Extract the (X, Y) coordinate from the center of the cell holding the provided text.  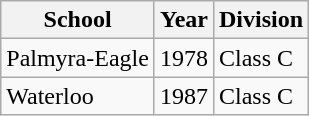
School (78, 20)
Palmyra-Eagle (78, 58)
Year (184, 20)
Waterloo (78, 96)
Division (260, 20)
1987 (184, 96)
1978 (184, 58)
